Scan for the cell matching the given text and deliver its (X, Y) coordinate at center. 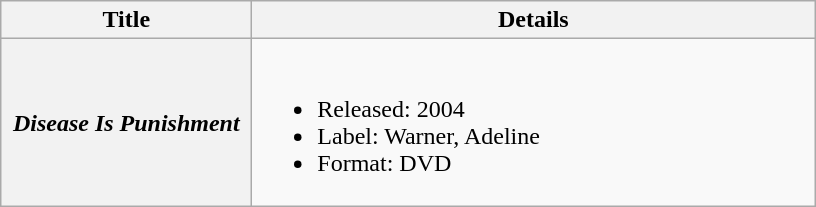
Disease Is Punishment (126, 122)
Released: 2004Label: Warner, AdelineFormat: DVD (534, 122)
Details (534, 20)
Title (126, 20)
